Pinpoint the cell where the given text exists, returning its (x, y) midpoint coordinate. 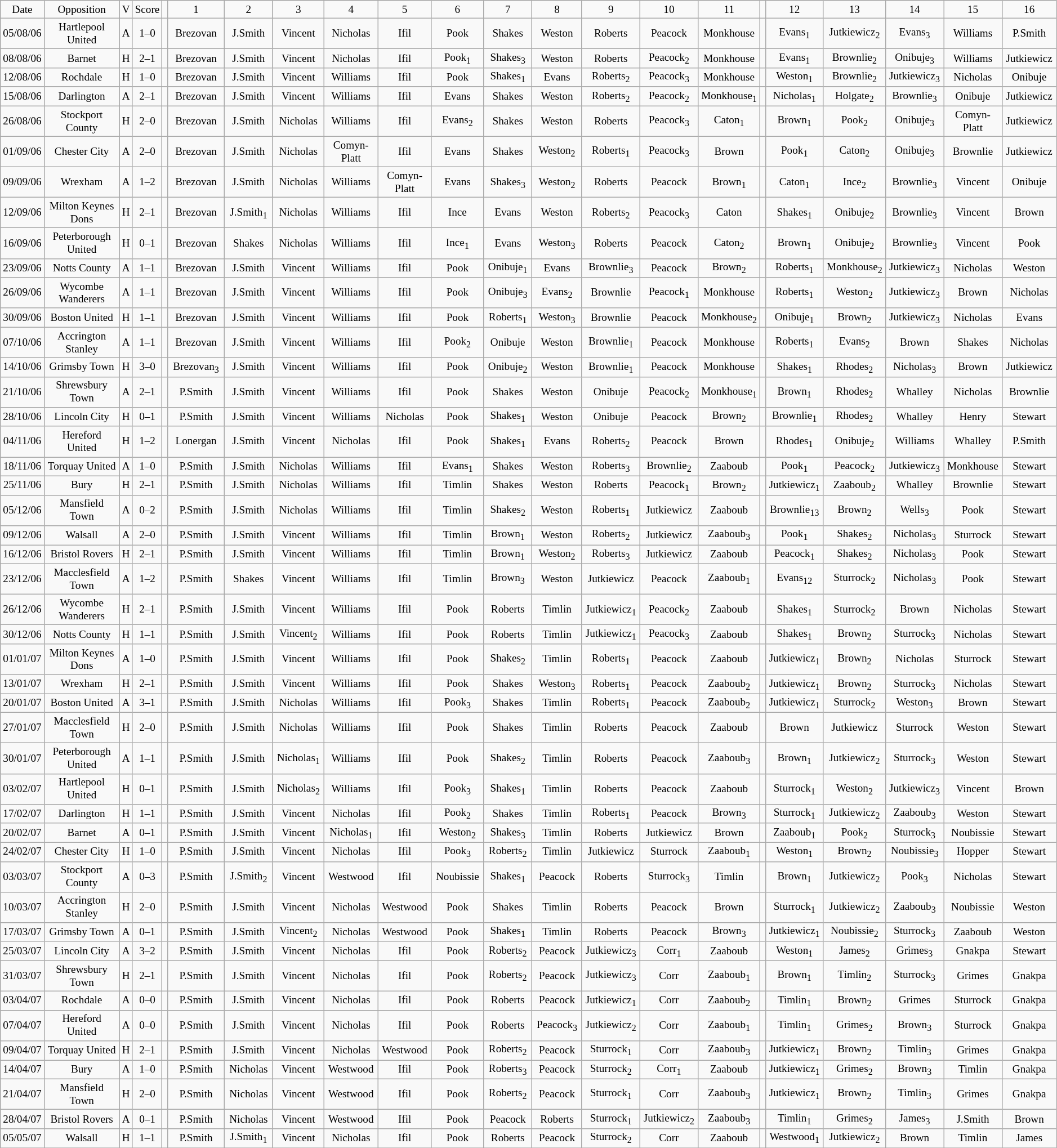
0–2 (148, 510)
08/08/06 (23, 58)
James2 (854, 951)
21/04/07 (23, 1094)
Evans12 (794, 579)
3–1 (148, 703)
15/08/06 (23, 96)
01/01/07 (23, 659)
07/10/06 (23, 342)
16 (1029, 10)
V (126, 10)
0–3 (148, 877)
Grimes3 (915, 951)
09/04/07 (23, 1050)
05/12/06 (23, 510)
Date (23, 10)
28/10/06 (23, 417)
6 (457, 10)
17/02/07 (23, 814)
09/09/06 (23, 182)
04/11/06 (23, 441)
12/08/06 (23, 77)
Wells3 (915, 510)
Timlin2 (854, 976)
01/09/06 (23, 151)
18/11/06 (23, 466)
2 (249, 10)
03/04/07 (23, 1000)
21/10/06 (23, 392)
30/12/06 (23, 635)
Nicholas2 (298, 789)
Henry (973, 417)
26/09/06 (23, 293)
Holgate2 (854, 96)
Brezovan3 (196, 367)
3–0 (148, 367)
5 (404, 10)
16/12/06 (23, 554)
10 (669, 10)
1 (196, 10)
Noubissie2 (854, 932)
Caton (729, 213)
14/10/06 (23, 367)
28/04/07 (23, 1119)
05/05/07 (23, 1138)
9 (610, 10)
07/04/07 (23, 1025)
Ince2 (854, 182)
26/12/06 (23, 609)
11 (729, 10)
Opposition (82, 10)
14/04/07 (23, 1069)
4 (351, 10)
09/12/06 (23, 535)
24/02/07 (23, 852)
Evans3 (915, 33)
Hopper (973, 852)
30/01/07 (23, 758)
10/03/07 (23, 907)
14 (915, 10)
31/03/07 (23, 976)
03/02/07 (23, 789)
15 (973, 10)
30/09/06 (23, 318)
20/01/07 (23, 703)
12 (794, 10)
05/08/06 (23, 33)
17/03/07 (23, 932)
13/01/07 (23, 684)
27/01/07 (23, 728)
3–2 (148, 951)
03/03/07 (23, 877)
25/03/07 (23, 951)
Ince (457, 213)
23/09/06 (23, 268)
26/08/06 (23, 121)
Brownlie13 (794, 510)
Westwood1 (794, 1138)
8 (557, 10)
3 (298, 10)
Lonergan (196, 441)
Noubissie3 (915, 852)
23/12/06 (23, 579)
16/09/06 (23, 243)
7 (507, 10)
J.Smith2 (249, 877)
Rhodes1 (794, 441)
Ince1 (457, 243)
20/02/07 (23, 833)
James (1029, 1138)
12/09/06 (23, 213)
25/11/06 (23, 485)
James3 (915, 1119)
Score (148, 10)
13 (854, 10)
